For the text-containing cell, return its midpoint in (X, Y) coordinate format. 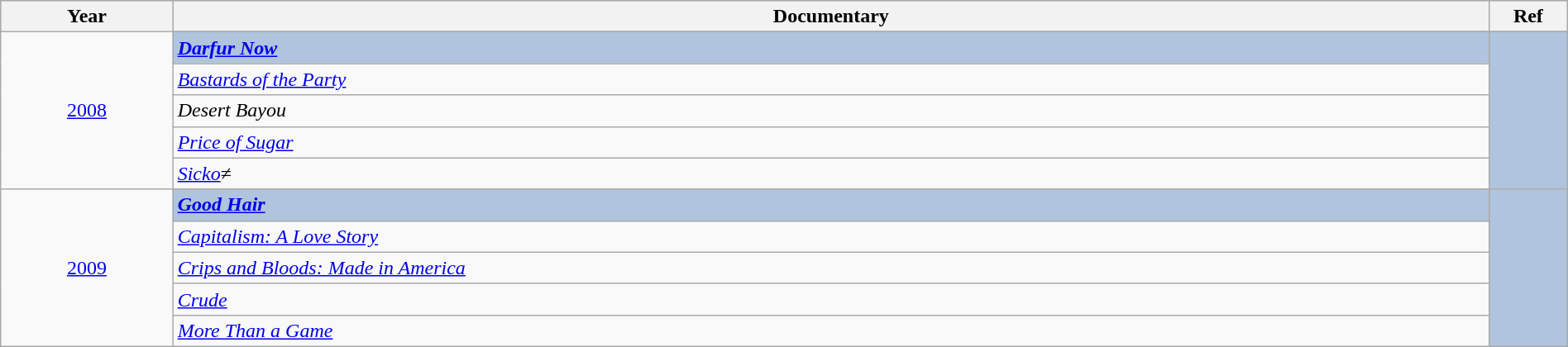
2009 (87, 268)
More Than a Game (830, 330)
Sicko≠ (830, 173)
Good Hair (830, 205)
Desert Bayou (830, 111)
2008 (87, 111)
Capitalism: A Love Story (830, 236)
Crude (830, 299)
Darfur Now (830, 48)
Year (87, 17)
Bastards of the Party (830, 79)
Price of Sugar (830, 142)
Crips and Bloods: Made in America (830, 268)
Ref (1528, 17)
Documentary (830, 17)
